Pinpoint the cell where the given text exists, returning its [x, y] midpoint coordinate. 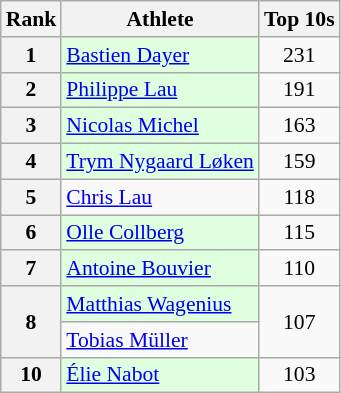
10 [32, 375]
Bastien Dayer [160, 55]
Philippe Lau [160, 90]
163 [300, 126]
Olle Collberg [160, 233]
Athlete [160, 19]
3 [32, 126]
Top 10s [300, 19]
159 [300, 162]
5 [32, 197]
Antoine Bouvier [160, 269]
8 [32, 322]
Tobias Müller [160, 340]
103 [300, 375]
Rank [32, 19]
Matthias Wagenius [160, 304]
Trym Nygaard Løken [160, 162]
7 [32, 269]
118 [300, 197]
1 [32, 55]
4 [32, 162]
110 [300, 269]
Élie Nabot [160, 375]
231 [300, 55]
Chris Lau [160, 197]
107 [300, 322]
191 [300, 90]
Nicolas Michel [160, 126]
2 [32, 90]
115 [300, 233]
6 [32, 233]
